Output the [x, y] coordinate of the center of the cell containing the given text.  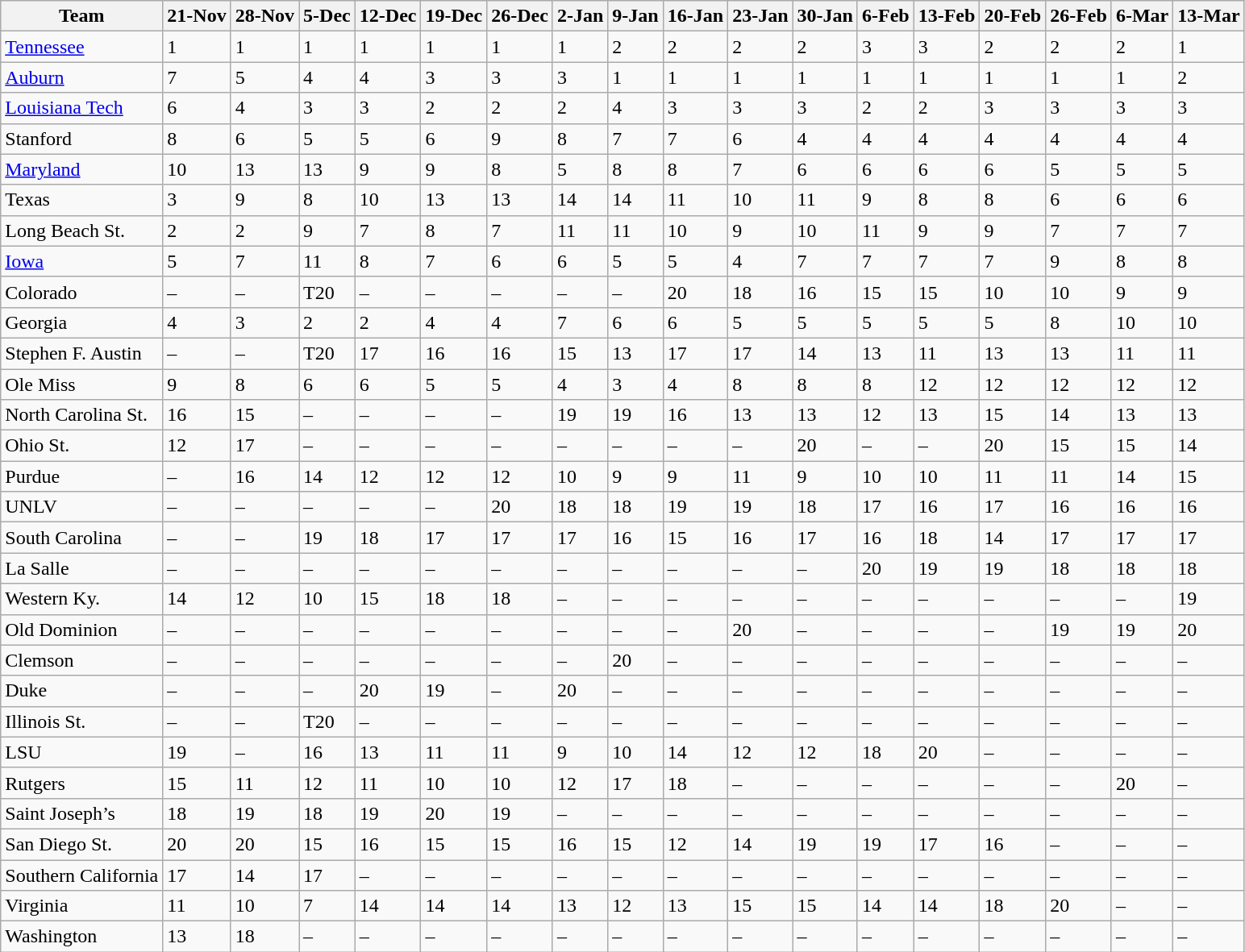
Ohio St. [82, 446]
21-Nov [197, 16]
Saint Joseph’s [82, 813]
28-Nov [264, 16]
19-Dec [454, 16]
Old Dominion [82, 630]
Texas [82, 200]
6-Mar [1142, 16]
23-Jan [760, 16]
La Salle [82, 568]
Stephen F. Austin [82, 353]
30-Jan [825, 16]
Iowa [82, 261]
9-Jan [635, 16]
20-Feb [1013, 16]
Stanford [82, 139]
16-Jan [695, 16]
Team [82, 16]
Southern California [82, 875]
South Carolina [82, 538]
Clemson [82, 660]
Purdue [82, 476]
San Diego St. [82, 844]
5-Dec [327, 16]
Georgia [82, 322]
Washington [82, 937]
12-Dec [388, 16]
UNLV [82, 507]
Duke [82, 691]
26-Feb [1079, 16]
Virginia [82, 906]
North Carolina St. [82, 415]
Western Ky. [82, 599]
Maryland [82, 169]
6-Feb [885, 16]
Tennessee [82, 47]
13-Mar [1209, 16]
Colorado [82, 292]
Illinois St. [82, 721]
Rutgers [82, 783]
2-Jan [580, 16]
Ole Miss [82, 385]
Long Beach St. [82, 231]
13-Feb [947, 16]
Auburn [82, 77]
LSU [82, 752]
Louisiana Tech [82, 108]
26-Dec [520, 16]
